Pinpoint the cell where the given text exists, returning its [x, y] midpoint coordinate. 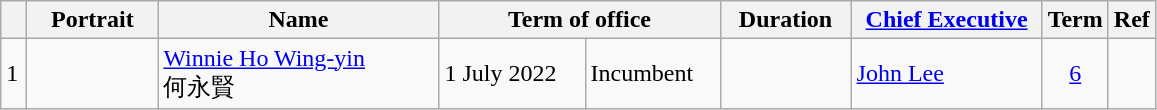
John Lee [946, 74]
Portrait [92, 20]
Chief Executive [946, 20]
Name [298, 20]
Term [1075, 20]
Term of office [580, 20]
Winnie Ho Wing-yin何永賢 [298, 74]
1 [14, 74]
Incumbent [652, 74]
Ref [1132, 20]
1 July 2022 [512, 74]
Duration [786, 20]
6 [1075, 74]
